Provide the (X, Y) coordinate of the cell's center where the given text is located.  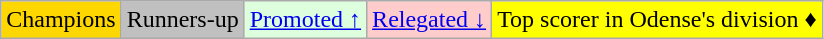
Top scorer in Odense's division ♦ (658, 20)
Promoted ↑ (305, 20)
Runners-up (182, 20)
Relegated ↓ (430, 20)
Champions (61, 20)
